Identify which cell holds the provided text, then report its (X, Y) central coordinate. 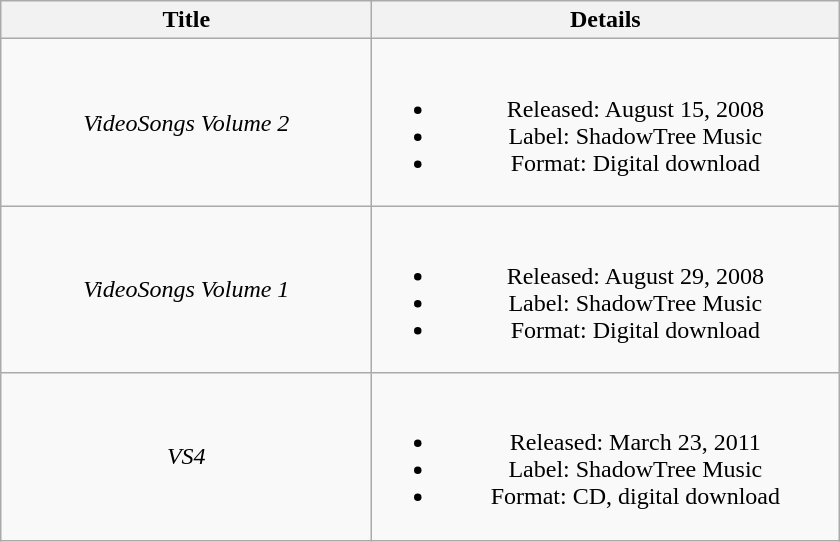
Released: March 23, 2011Label: ShadowTree MusicFormat: CD, digital download (606, 456)
VS4 (186, 456)
Released: August 29, 2008Label: ShadowTree MusicFormat: Digital download (606, 290)
Released: August 15, 2008Label: ShadowTree MusicFormat: Digital download (606, 122)
VideoSongs Volume 1 (186, 290)
VideoSongs Volume 2 (186, 122)
Details (606, 20)
Title (186, 20)
